Search for the cell housing the specified text and yield its (x, y) center coordinate. 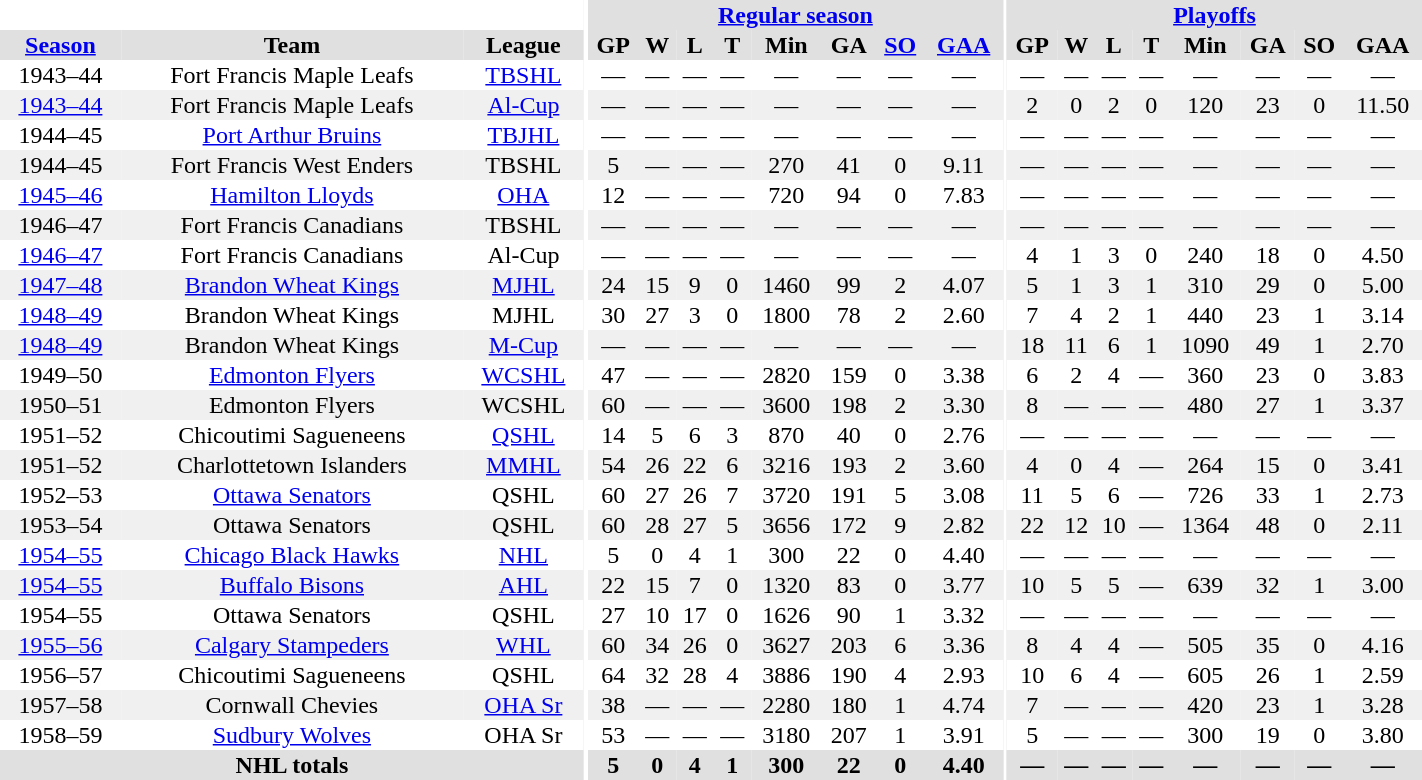
M-Cup (524, 345)
605 (1206, 675)
1957–58 (60, 705)
7.83 (964, 195)
38 (613, 705)
Fort Francis West Enders (292, 165)
OHA (524, 195)
420 (1206, 705)
MMHL (524, 465)
Buffalo Bisons (292, 585)
34 (657, 645)
2.60 (964, 315)
3.91 (964, 735)
Port Arthur Bruins (292, 135)
2.11 (1383, 525)
19 (1268, 735)
172 (849, 525)
53 (613, 735)
5.00 (1383, 285)
505 (1206, 645)
3.41 (1383, 465)
90 (849, 615)
48 (1268, 525)
30 (613, 315)
2.76 (964, 435)
1950–51 (60, 405)
1952–53 (60, 495)
41 (849, 165)
2820 (786, 375)
3.83 (1383, 375)
1945–46 (60, 195)
AHL (524, 585)
11.50 (1383, 105)
2.82 (964, 525)
1320 (786, 585)
1460 (786, 285)
3720 (786, 495)
47 (613, 375)
Charlottetown Islanders (292, 465)
3600 (786, 405)
3.08 (964, 495)
120 (1206, 105)
2.93 (964, 675)
3.77 (964, 585)
1800 (786, 315)
3.80 (1383, 735)
159 (849, 375)
3180 (786, 735)
54 (613, 465)
17 (695, 615)
270 (786, 165)
870 (786, 435)
726 (1206, 495)
3.14 (1383, 315)
WHL (524, 645)
480 (1206, 405)
639 (1206, 585)
64 (613, 675)
3.38 (964, 375)
1953–54 (60, 525)
2.59 (1383, 675)
Playoffs (1214, 15)
3.00 (1383, 585)
4.74 (964, 705)
1949–50 (60, 375)
1626 (786, 615)
3.30 (964, 405)
1364 (1206, 525)
3656 (786, 525)
1958–59 (60, 735)
4.16 (1383, 645)
83 (849, 585)
1947–48 (60, 285)
240 (1206, 255)
720 (786, 195)
198 (849, 405)
9.11 (964, 165)
193 (849, 465)
NHL (524, 555)
4.50 (1383, 255)
78 (849, 315)
40 (849, 435)
360 (1206, 375)
3.32 (964, 615)
TBJHL (524, 135)
3.37 (1383, 405)
3.60 (964, 465)
3886 (786, 675)
1955–56 (60, 645)
Hamilton Lloyds (292, 195)
29 (1268, 285)
Season (60, 45)
4.07 (964, 285)
3.28 (1383, 705)
Regular season (796, 15)
35 (1268, 645)
310 (1206, 285)
2.73 (1383, 495)
203 (849, 645)
2280 (786, 705)
33 (1268, 495)
League (524, 45)
3627 (786, 645)
94 (849, 195)
3.36 (964, 645)
1956–57 (60, 675)
24 (613, 285)
Calgary Stampeders (292, 645)
440 (1206, 315)
264 (1206, 465)
NHL totals (292, 765)
99 (849, 285)
190 (849, 675)
3216 (786, 465)
49 (1268, 345)
180 (849, 705)
1090 (1206, 345)
207 (849, 735)
Sudbury Wolves (292, 735)
191 (849, 495)
Cornwall Chevies (292, 705)
Chicago Black Hawks (292, 555)
2.70 (1383, 345)
14 (613, 435)
Team (292, 45)
